Return (X, Y) of the center of cell containing provided text 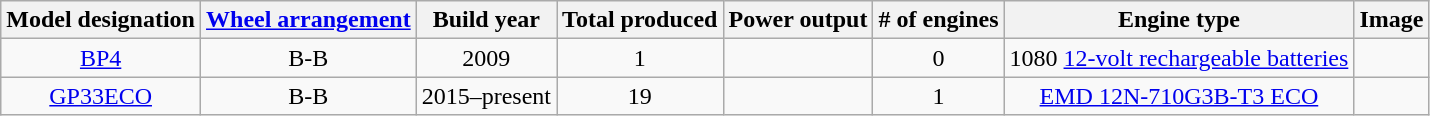
Image (1392, 20)
Wheel arrangement (309, 20)
19 (640, 96)
BP4 (101, 58)
1080 12-volt rechargeable batteries (1179, 58)
Total produced (640, 20)
Power output (798, 20)
Build year (486, 20)
0 (938, 58)
EMD 12N-710G3B-T3 ECO (1179, 96)
Engine type (1179, 20)
2009 (486, 58)
Model designation (101, 20)
# of engines (938, 20)
GP33ECO (101, 96)
2015–present (486, 96)
